Search for the cell housing the specified text and yield its (x, y) center coordinate. 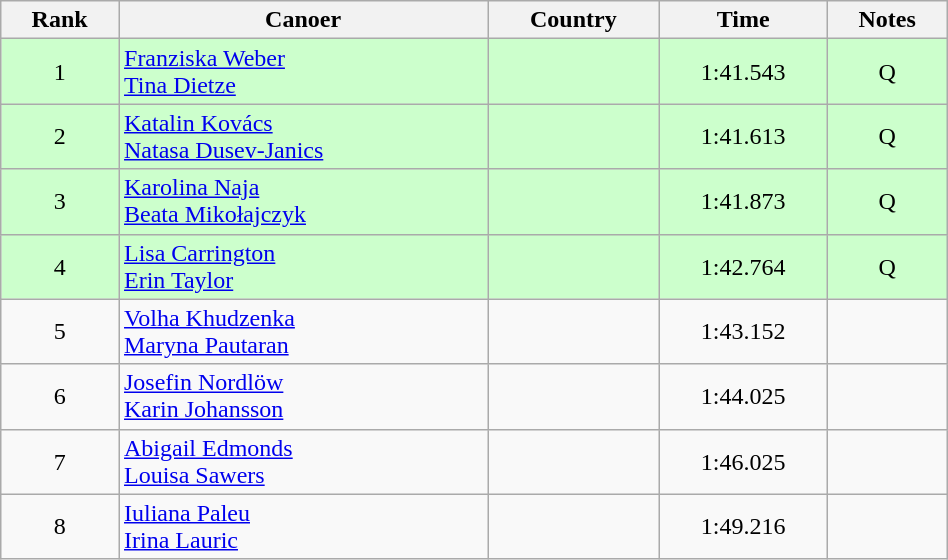
1:41.613 (743, 136)
1:41.543 (743, 72)
Franziska WeberTina Dietze (302, 72)
3 (60, 202)
7 (60, 462)
Country (574, 20)
8 (60, 526)
4 (60, 266)
Katalin KovácsNatasa Dusev-Janics (302, 136)
Josefin NordlöwKarin Johansson (302, 396)
Iuliana PaleuIrina Lauric (302, 526)
Rank (60, 20)
Time (743, 20)
Lisa CarringtonErin Taylor (302, 266)
Abigail EdmondsLouisa Sawers (302, 462)
1:41.873 (743, 202)
1 (60, 72)
1:49.216 (743, 526)
1:46.025 (743, 462)
Notes (887, 20)
Volha KhudzenkaMaryna Pautaran (302, 332)
5 (60, 332)
6 (60, 396)
Karolina NajaBeata Mikołajczyk (302, 202)
1:42.764 (743, 266)
2 (60, 136)
1:43.152 (743, 332)
Canoer (302, 20)
1:44.025 (743, 396)
